Search for the cell housing the specified text and yield its [X, Y] center coordinate. 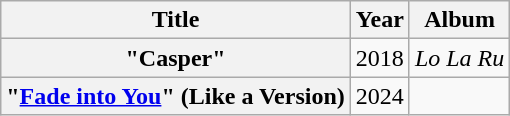
Album [459, 20]
"Casper" [176, 58]
Lo La Ru [459, 58]
"Fade into You" (Like a Version) [176, 96]
Year [380, 20]
Title [176, 20]
2024 [380, 96]
2018 [380, 58]
